Output the [X, Y] coordinate of the center of the cell containing the given text.  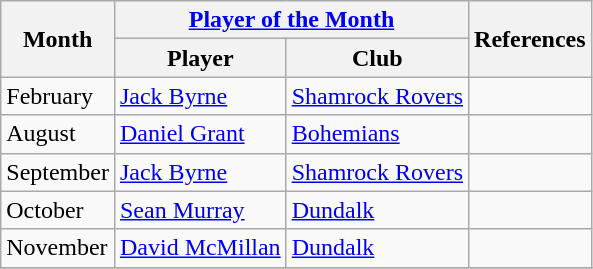
February [58, 96]
References [530, 39]
November [58, 248]
Player [200, 58]
October [58, 210]
September [58, 172]
August [58, 134]
David McMillan [200, 248]
Player of the Month [291, 20]
Bohemians [377, 134]
Sean Murray [200, 210]
Club [377, 58]
Month [58, 39]
Daniel Grant [200, 134]
